Locate the cell with the specified text and output its [x, y] center coordinate. 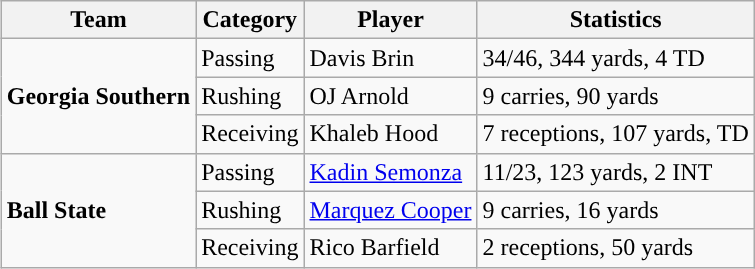
9 carries, 90 yards [616, 96]
Team [98, 20]
11/23, 123 yards, 2 INT [616, 172]
7 receptions, 107 yards, TD [616, 134]
Player [390, 20]
Category [250, 20]
Georgia Southern [98, 96]
Ball State [98, 210]
9 carries, 16 yards [616, 210]
34/46, 344 yards, 4 TD [616, 58]
2 receptions, 50 yards [616, 248]
Kadin Semonza [390, 172]
Statistics [616, 20]
Davis Brin [390, 58]
Marquez Cooper [390, 210]
Khaleb Hood [390, 134]
Rico Barfield [390, 248]
OJ Arnold [390, 96]
